Identify which cell holds the provided text, then report its [X, Y] central coordinate. 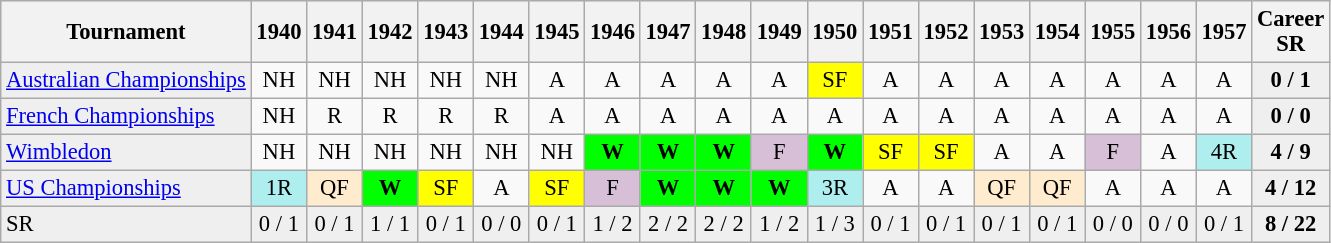
1944 [501, 32]
1 / 3 [835, 224]
4 / 12 [1291, 188]
1942 [390, 32]
1941 [335, 32]
1940 [279, 32]
1954 [1057, 32]
1955 [1113, 32]
Wimbledon [126, 152]
1956 [1169, 32]
Tournament [126, 32]
1946 [613, 32]
French Championships [126, 116]
1949 [779, 32]
1943 [446, 32]
8 / 22 [1291, 224]
1945 [557, 32]
1957 [1224, 32]
1950 [835, 32]
US Championships [126, 188]
1951 [891, 32]
Australian Championships [126, 80]
4R [1224, 152]
1 / 1 [390, 224]
1953 [1002, 32]
1947 [668, 32]
3R [835, 188]
SR [126, 224]
CareerSR [1291, 32]
1952 [946, 32]
1R [279, 188]
4 / 9 [1291, 152]
1948 [724, 32]
